Capture the cell that displays the provided text and extract its (x, y) central coordinate. 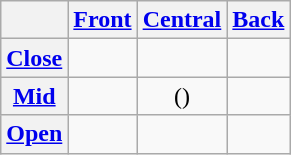
Close (34, 58)
Open (34, 134)
() (182, 96)
Central (182, 20)
Front (102, 20)
Back (258, 20)
Mid (34, 96)
